For the text-containing cell, return its midpoint in (X, Y) coordinate format. 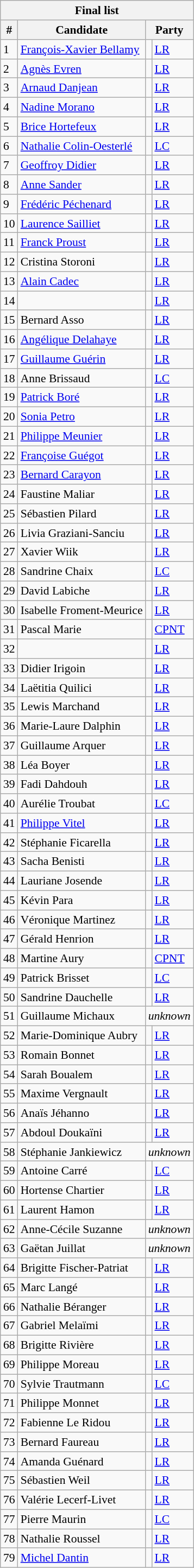
Romain Bonnet (82, 1055)
74 (9, 1461)
14 (9, 301)
Isabelle Froment-Meurice (82, 610)
34 (9, 687)
Véronique Martinez (82, 920)
Aurélie Troubat (82, 804)
Philippe Monnet (82, 1403)
39 (9, 784)
50 (9, 997)
28 (9, 571)
Fadi Dahdouh (82, 784)
Maxime Vergnault (82, 1093)
18 (9, 378)
73 (9, 1442)
Philippe Meunier (82, 436)
48 (9, 958)
32 (9, 649)
9 (9, 204)
Kévin Para (82, 900)
58 (9, 1152)
54 (9, 1074)
38 (9, 765)
Anne-Cécile Suzanne (82, 1229)
Fabienne Le Ridou (82, 1422)
44 (9, 881)
66 (9, 1306)
75 (9, 1481)
Guillaume Guérin (82, 359)
35 (9, 707)
22 (9, 456)
Gérald Henrion (82, 939)
24 (9, 494)
47 (9, 939)
Livia Graziani-Sanciu (82, 533)
46 (9, 920)
Stéphanie Jankiewicz (82, 1152)
23 (9, 475)
Guillaume Arquer (82, 745)
Abdoul Doukaïni (82, 1133)
67 (9, 1326)
Sacha Benisti (82, 862)
78 (9, 1539)
26 (9, 533)
Agnès Evren (82, 68)
# (9, 30)
Patrick Boré (82, 397)
Candidate (82, 30)
57 (9, 1133)
Sarah Boualem (82, 1074)
41 (9, 823)
71 (9, 1403)
69 (9, 1364)
Sandrine Dauchelle (82, 997)
Franck Proust (82, 243)
6 (9, 146)
Françoise Guégot (82, 456)
21 (9, 436)
Anne Sander (82, 185)
Frédéric Péchenard (82, 204)
Laëtitia Quilici (82, 687)
Marie-Dominique Aubry (82, 1035)
Geoffroy Didier (82, 165)
Didier Irigoin (82, 668)
Nathalie Roussel (82, 1539)
Sylvie Trautmann (82, 1384)
12 (9, 262)
Antoine Carré (82, 1171)
20 (9, 416)
Léa Boyer (82, 765)
40 (9, 804)
68 (9, 1345)
49 (9, 978)
52 (9, 1035)
Amanda Guénard (82, 1461)
Lewis Marchand (82, 707)
13 (9, 281)
Stéphanie Ficarella (82, 842)
65 (9, 1287)
Gaëtan Juillat (82, 1248)
60 (9, 1190)
63 (9, 1248)
Sébastien Weil (82, 1481)
7 (9, 165)
Angélique Delahaye (82, 339)
51 (9, 1016)
36 (9, 726)
Bernard Faureau (82, 1442)
76 (9, 1500)
Hortense Chartier (82, 1190)
Cristina Storoni (82, 262)
27 (9, 552)
Nathalie Colin-Oesterlé (82, 146)
11 (9, 243)
70 (9, 1384)
Nathalie Béranger (82, 1306)
33 (9, 668)
François-Xavier Bellamy (82, 49)
Valérie Lecerf-Livet (82, 1500)
Brice Hortefeux (82, 127)
Arnaud Danjean (82, 88)
8 (9, 185)
Final list (97, 10)
Martine Aury (82, 958)
Nadine Morano (82, 107)
72 (9, 1422)
19 (9, 397)
31 (9, 629)
10 (9, 223)
Michel Dantin (82, 1558)
Alain Cadec (82, 281)
64 (9, 1268)
David Labiche (82, 591)
61 (9, 1210)
Xavier Wiik (82, 552)
1 (9, 49)
Pascal Marie (82, 629)
Lauriane Josende (82, 881)
25 (9, 514)
42 (9, 842)
77 (9, 1519)
79 (9, 1558)
16 (9, 339)
30 (9, 610)
59 (9, 1171)
Faustine Maliar (82, 494)
Anaïs Jéhanno (82, 1113)
53 (9, 1055)
2 (9, 68)
Brigitte Fischer-Patriat (82, 1268)
55 (9, 1093)
Patrick Brisset (82, 978)
45 (9, 900)
Guillaume Michaux (82, 1016)
Bernard Carayon (82, 475)
43 (9, 862)
15 (9, 320)
Laurence Sailliet (82, 223)
62 (9, 1229)
Bernard Asso (82, 320)
17 (9, 359)
Gabriel Melaïmi (82, 1326)
Sonia Petro (82, 416)
Philippe Moreau (82, 1364)
Pierre Maurin (82, 1519)
Party (170, 30)
5 (9, 127)
Sandrine Chaix (82, 571)
Philippe Vitel (82, 823)
29 (9, 591)
Brigitte Rivière (82, 1345)
Anne Brissaud (82, 378)
Marc Langé (82, 1287)
37 (9, 745)
Laurent Hamon (82, 1210)
Marie-Laure Dalphin (82, 726)
Sébastien Pilard (82, 514)
3 (9, 88)
4 (9, 107)
56 (9, 1113)
